Output the (X, Y) coordinate of the center of the cell containing the given text.  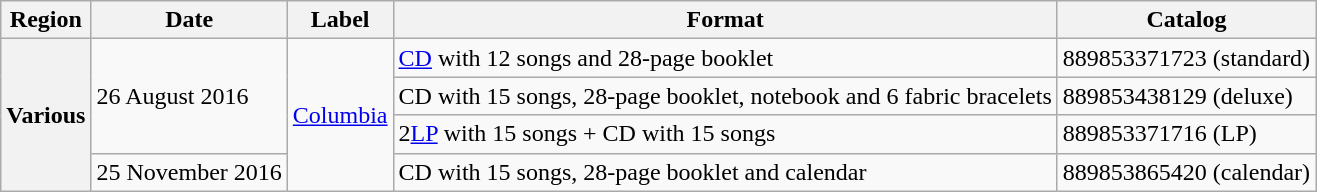
Region (46, 20)
25 November 2016 (189, 172)
26 August 2016 (189, 96)
889853371723 (standard) (1186, 58)
889853371716 (LP) (1186, 134)
Label (340, 20)
889853865420 (calendar) (1186, 172)
Columbia (340, 115)
889853438129 (deluxe) (1186, 96)
Catalog (1186, 20)
2LP with 15 songs + CD with 15 songs (725, 134)
Format (725, 20)
CD with 12 songs and 28-page booklet (725, 58)
CD with 15 songs, 28-page booklet and calendar (725, 172)
CD with 15 songs, 28-page booklet, notebook and 6 fabric bracelets (725, 96)
Date (189, 20)
Various (46, 115)
